Return (X, Y) of the center of cell containing provided text 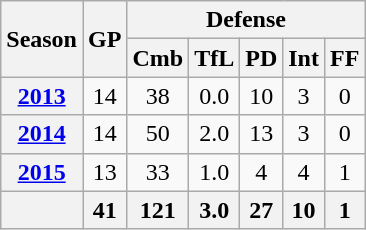
Int (304, 58)
2014 (42, 134)
33 (158, 172)
Cmb (158, 58)
Season (42, 39)
2015 (42, 172)
GP (104, 39)
27 (262, 210)
3.0 (214, 210)
0.0 (214, 96)
TfL (214, 58)
Defense (246, 20)
PD (262, 58)
38 (158, 96)
41 (104, 210)
1.0 (214, 172)
FF (344, 58)
2013 (42, 96)
2.0 (214, 134)
121 (158, 210)
50 (158, 134)
